Provide the (x, y) coordinate of the cell's center where the given text is located.  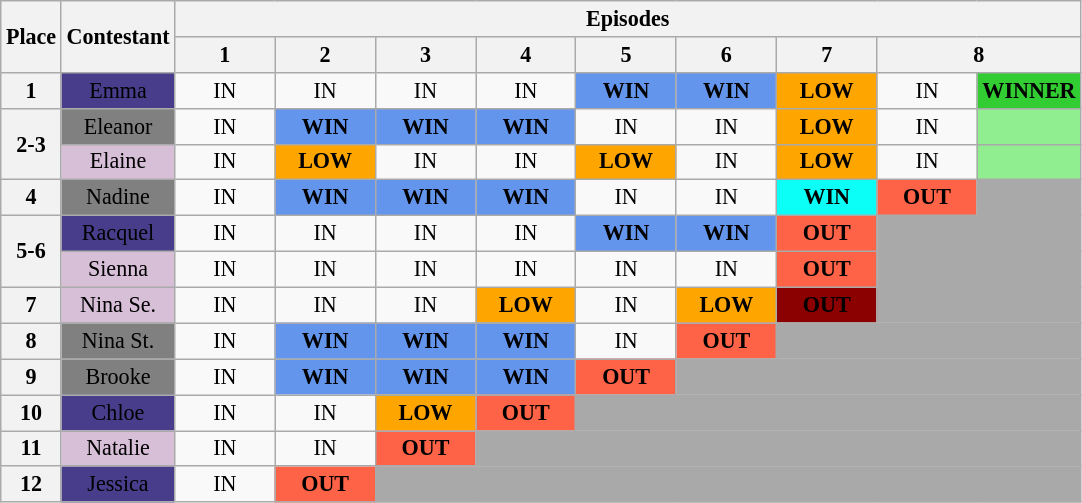
9 (32, 377)
Place (32, 36)
Nina Se. (118, 305)
Racquel (118, 233)
Nadine (118, 198)
11 (32, 448)
2-3 (32, 144)
Natalie (118, 448)
Episodes (628, 18)
Eleanor (118, 126)
2 (325, 54)
Chloe (118, 412)
Sienna (118, 269)
5-6 (32, 251)
3 (425, 54)
6 (726, 54)
Brooke (118, 377)
Emma (118, 90)
12 (32, 484)
10 (32, 412)
Elaine (118, 162)
5 (626, 54)
Nina St. (118, 341)
WINNER (1029, 90)
Jessica (118, 484)
Contestant (118, 36)
